Return [x, y] of the center of cell containing provided text 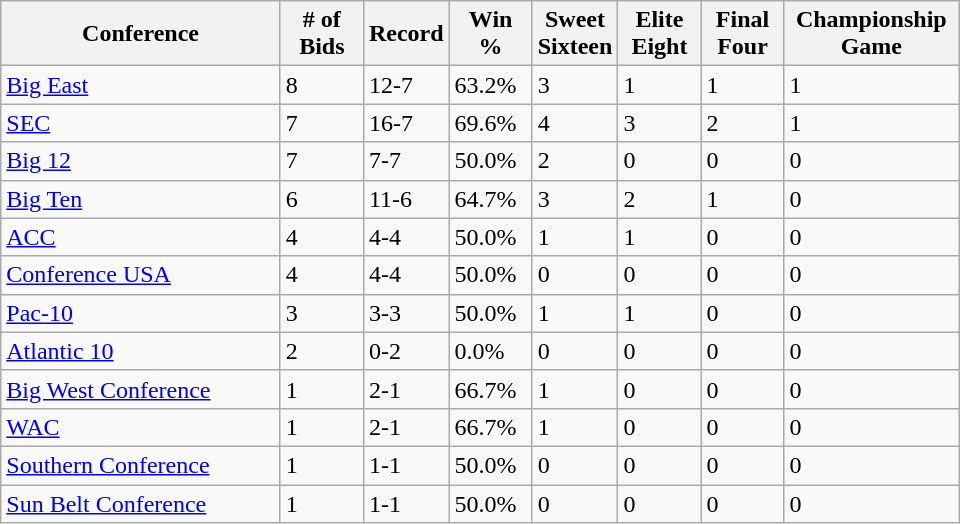
Big Ten [141, 199]
Sun Belt Conference [141, 503]
Southern Conference [141, 465]
Conference USA [141, 275]
12-7 [406, 85]
Big West Conference [141, 389]
3-3 [406, 313]
0-2 [406, 351]
Sweet Sixteen [575, 34]
WAC [141, 427]
Atlantic 10 [141, 351]
# of Bids [322, 34]
ACC [141, 237]
SEC [141, 123]
Big East [141, 85]
64.7% [490, 199]
Conference [141, 34]
0.0% [490, 351]
7-7 [406, 161]
63.2% [490, 85]
Win % [490, 34]
8 [322, 85]
16-7 [406, 123]
Elite Eight [660, 34]
Final Four [742, 34]
Pac-10 [141, 313]
6 [322, 199]
11-6 [406, 199]
Championship Game [872, 34]
Big 12 [141, 161]
Record [406, 34]
69.6% [490, 123]
